From the cell containing the given text, extract its center point as [X, Y] coordinate. 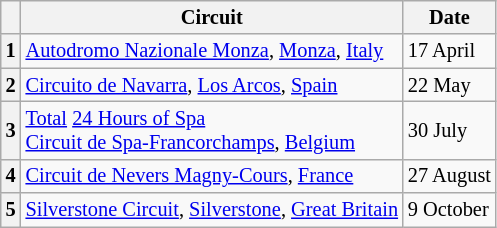
30 July [450, 130]
5 [11, 210]
Autodromo Nazionale Monza, Monza, Italy [212, 51]
1 [11, 51]
Silverstone Circuit, Silverstone, Great Britain [212, 210]
Circuit de Nevers Magny-Cours, France [212, 176]
Total 24 Hours of SpaCircuit de Spa-Francorchamps, Belgium [212, 130]
3 [11, 130]
4 [11, 176]
Circuito de Navarra, Los Arcos, Spain [212, 85]
9 October [450, 210]
27 August [450, 176]
22 May [450, 85]
Date [450, 17]
Circuit [212, 17]
2 [11, 85]
17 April [450, 51]
